Extract the [X, Y] coordinate from the center of the cell holding the provided text.  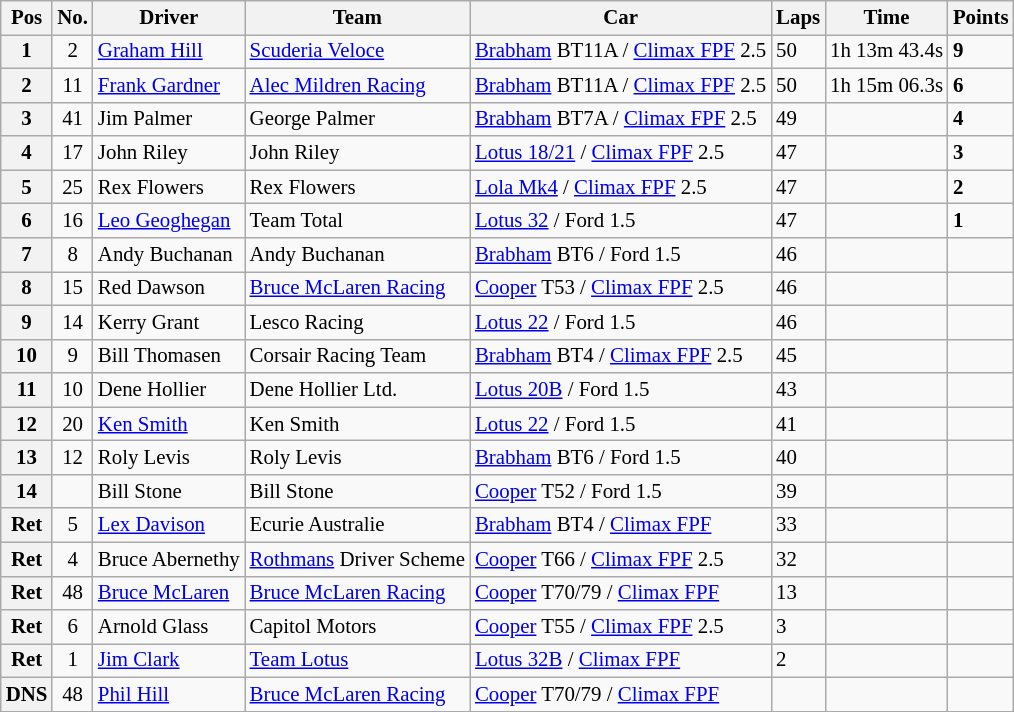
15 [72, 288]
Cooper T53 / Climax FPF 2.5 [620, 288]
39 [798, 491]
Brabham BT4 / Climax FPF 2.5 [620, 356]
Bruce Abernethy [169, 559]
Kerry Grant [169, 322]
Scuderia Veloce [358, 51]
Lotus 32 / Ford 1.5 [620, 221]
25 [72, 187]
7 [27, 255]
Team [358, 18]
32 [798, 559]
Dene Hollier [169, 390]
Leo Geoghegan [169, 221]
Driver [169, 18]
1h 15m 06.3s [886, 85]
45 [798, 356]
Points [980, 18]
Frank Gardner [169, 85]
George Palmer [358, 119]
Phil Hill [169, 695]
Cooper T66 / Climax FPF 2.5 [620, 559]
Bill Thomasen [169, 356]
Team Total [358, 221]
Lola Mk4 / Climax FPF 2.5 [620, 187]
Ecurie Australie [358, 525]
Arnold Glass [169, 627]
Red Dawson [169, 288]
43 [798, 390]
DNS [27, 695]
Cooper T55 / Climax FPF 2.5 [620, 627]
Lotus 32B / Climax FPF [620, 661]
16 [72, 221]
Lesco Racing [358, 322]
Capitol Motors [358, 627]
Corsair Racing Team [358, 356]
Lotus 20B / Ford 1.5 [620, 390]
Team Lotus [358, 661]
Dene Hollier Ltd. [358, 390]
Car [620, 18]
Brabham BT4 / Climax FPF [620, 525]
20 [72, 424]
33 [798, 525]
Jim Palmer [169, 119]
1h 13m 43.4s [886, 51]
Cooper T52 / Ford 1.5 [620, 491]
Brabham BT7A / Climax FPF 2.5 [620, 119]
Lotus 18/21 / Climax FPF 2.5 [620, 153]
Jim Clark [169, 661]
40 [798, 458]
Alec Mildren Racing [358, 85]
No. [72, 18]
17 [72, 153]
Rothmans Driver Scheme [358, 559]
Bruce McLaren [169, 593]
Pos [27, 18]
Laps [798, 18]
49 [798, 119]
Graham Hill [169, 51]
Time [886, 18]
Lex Davison [169, 525]
